Scan for the cell matching the given text and deliver its [X, Y] coordinate at center. 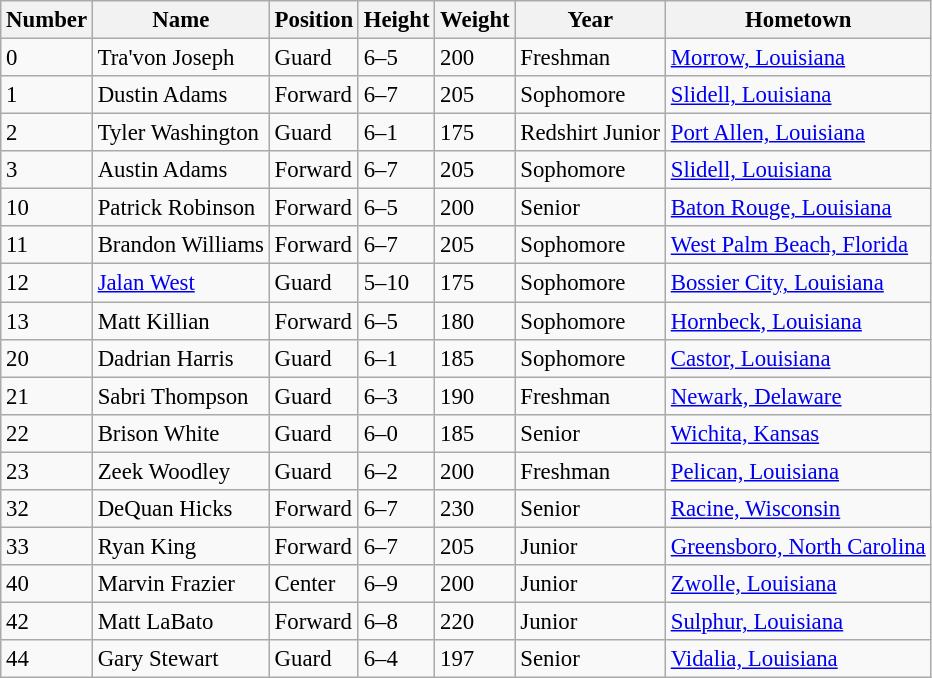
Tra'von Joseph [180, 58]
Tyler Washington [180, 133]
40 [47, 584]
197 [475, 659]
West Palm Beach, Florida [798, 245]
Zwolle, Louisiana [798, 584]
Racine, Wisconsin [798, 509]
6–4 [396, 659]
Brison White [180, 433]
5–10 [396, 283]
Wichita, Kansas [798, 433]
Vidalia, Louisiana [798, 659]
190 [475, 396]
Jalan West [180, 283]
Year [590, 20]
Matt Killian [180, 321]
2 [47, 133]
Castor, Louisiana [798, 358]
42 [47, 621]
Sulphur, Louisiana [798, 621]
DeQuan Hicks [180, 509]
Weight [475, 20]
Hornbeck, Louisiana [798, 321]
Morrow, Louisiana [798, 58]
Brandon Williams [180, 245]
Matt LaBato [180, 621]
3 [47, 170]
230 [475, 509]
Number [47, 20]
6–9 [396, 584]
Greensboro, North Carolina [798, 546]
20 [47, 358]
11 [47, 245]
10 [47, 208]
Position [314, 20]
Gary Stewart [180, 659]
Austin Adams [180, 170]
Ryan King [180, 546]
Marvin Frazier [180, 584]
Center [314, 584]
Bossier City, Louisiana [798, 283]
Port Allen, Louisiana [798, 133]
0 [47, 58]
22 [47, 433]
Dustin Adams [180, 95]
44 [47, 659]
Newark, Delaware [798, 396]
Baton Rouge, Louisiana [798, 208]
6–8 [396, 621]
12 [47, 283]
6–0 [396, 433]
Patrick Robinson [180, 208]
1 [47, 95]
Sabri Thompson [180, 396]
23 [47, 471]
Hometown [798, 20]
Pelican, Louisiana [798, 471]
32 [47, 509]
220 [475, 621]
13 [47, 321]
180 [475, 321]
Name [180, 20]
33 [47, 546]
Dadrian Harris [180, 358]
21 [47, 396]
6–2 [396, 471]
Zeek Woodley [180, 471]
6–3 [396, 396]
Height [396, 20]
Redshirt Junior [590, 133]
